Find where the given text appears and provide that cell's center as (X, Y) coordinate. 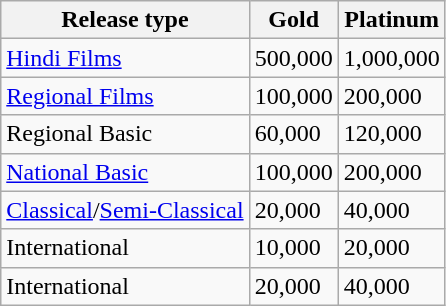
Release type (125, 20)
120,000 (392, 134)
1,000,000 (392, 58)
500,000 (294, 58)
10,000 (294, 248)
Platinum (392, 20)
Gold (294, 20)
60,000 (294, 134)
National Basic (125, 172)
Classical/Semi-Classical (125, 210)
Regional Basic (125, 134)
Hindi Films (125, 58)
Regional Films (125, 96)
